Scan for the cell matching the given text and deliver its (x, y) coordinate at center. 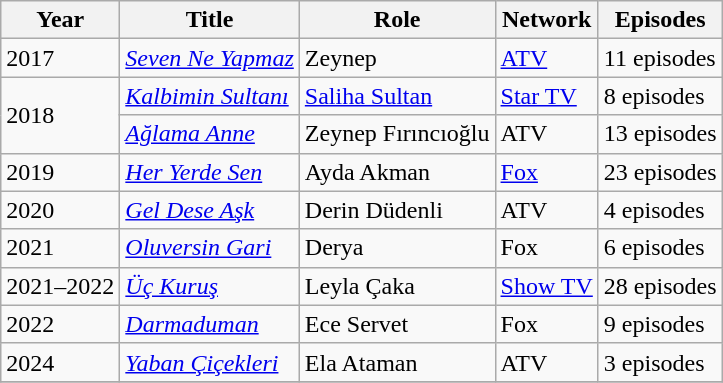
2024 (60, 362)
Üç Kuruş (210, 286)
2019 (60, 172)
28 episodes (660, 286)
Seven Ne Yapmaz (210, 58)
Oluversin Gari (210, 248)
Saliha Sultan (397, 96)
2020 (60, 210)
2018 (60, 115)
6 episodes (660, 248)
Network (546, 20)
Gel Dese Aşk (210, 210)
Star TV (546, 96)
8 episodes (660, 96)
11 episodes (660, 58)
Year (60, 20)
4 episodes (660, 210)
Ece Servet (397, 324)
Ela Ataman (397, 362)
Yaban Çiçekleri (210, 362)
Show TV (546, 286)
2021–2022 (60, 286)
Role (397, 20)
Zeynep Fırıncıoğlu (397, 134)
Ayda Akman (397, 172)
Darmaduman (210, 324)
13 episodes (660, 134)
Ağlama Anne (210, 134)
2021 (60, 248)
Episodes (660, 20)
Derya (397, 248)
Leyla Çaka (397, 286)
9 episodes (660, 324)
3 episodes (660, 362)
23 episodes (660, 172)
Derin Düdenli (397, 210)
Her Yerde Sen (210, 172)
Kalbimin Sultanı (210, 96)
2022 (60, 324)
Zeynep (397, 58)
Title (210, 20)
2017 (60, 58)
